Search for the cell housing the specified text and yield its [x, y] center coordinate. 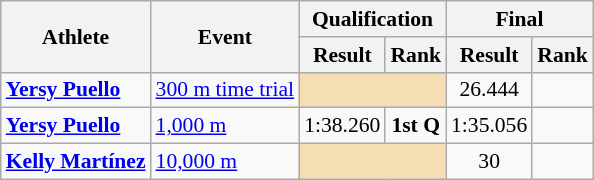
26.444 [489, 90]
Kelly Martínez [76, 162]
Athlete [76, 36]
1st Q [416, 126]
1:35.056 [489, 126]
300 m time trial [226, 90]
Event [226, 36]
Qualification [372, 19]
Final [520, 19]
10,000 m [226, 162]
1:38.260 [342, 126]
30 [489, 162]
1,000 m [226, 126]
